Provide the [X, Y] coordinate of the cell's center where the given text is located.  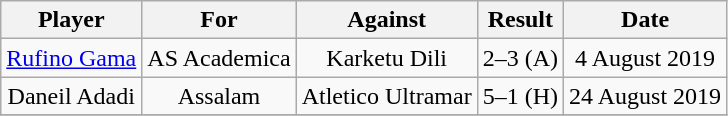
5–1 (H) [520, 96]
4 August 2019 [646, 58]
Date [646, 20]
AS Academica [219, 58]
Daneil Adadi [72, 96]
Against [386, 20]
2–3 (A) [520, 58]
Atletico Ultramar [386, 96]
Result [520, 20]
Assalam [219, 96]
For [219, 20]
24 August 2019 [646, 96]
Player [72, 20]
Karketu Dili [386, 58]
Rufino Gama [72, 58]
